From the cell containing the given text, extract its center point as [x, y] coordinate. 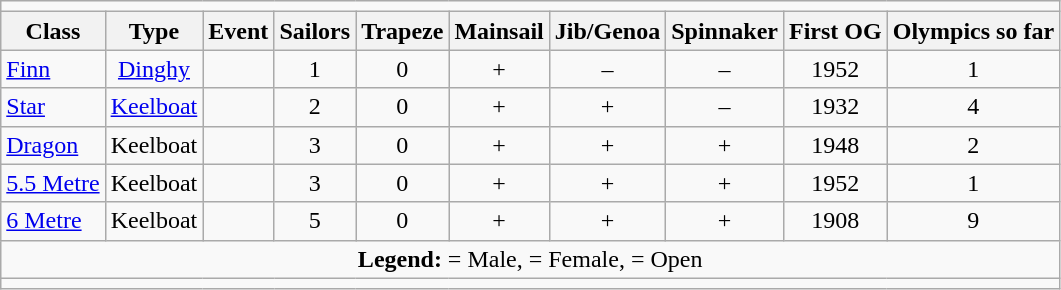
Olympics so far [973, 31]
Type [154, 31]
Star [53, 107]
1932 [835, 107]
Finn [53, 69]
Mainsail [499, 31]
9 [973, 221]
1908 [835, 221]
Class [53, 31]
Dinghy [154, 69]
1948 [835, 145]
5.5 Metre [53, 183]
6 Metre [53, 221]
Sailors [315, 31]
Jib/Genoa [607, 31]
Trapeze [402, 31]
Legend: = Male, = Female, = Open [530, 259]
Spinnaker [725, 31]
5 [315, 221]
4 [973, 107]
First OG [835, 31]
Dragon [53, 145]
Event [238, 31]
